Search for the cell housing the specified text and yield its [x, y] center coordinate. 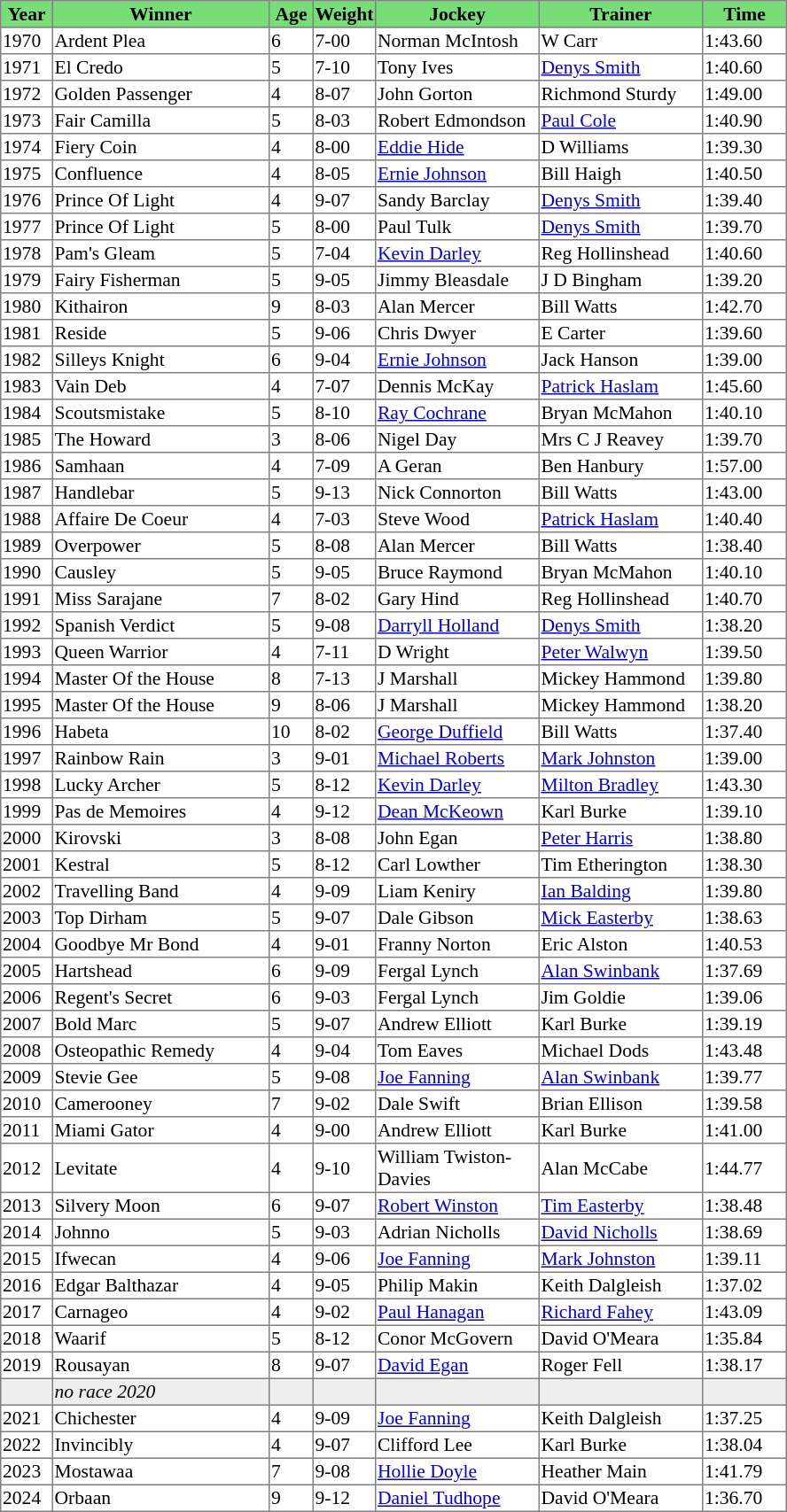
Queen Warrior [160, 652]
Pas de Memoires [160, 811]
George Duffield [457, 732]
Nigel Day [457, 439]
J D Bingham [620, 280]
2004 [27, 944]
no race 2020 [160, 1392]
1971 [27, 67]
1:42.70 [744, 306]
Paul Cole [620, 120]
Year [27, 14]
Rousayan [160, 1365]
10 [292, 732]
Kirovski [160, 838]
Weight [344, 14]
Alan McCabe [620, 1168]
1976 [27, 200]
Nick Connorton [457, 492]
Bill Haigh [620, 174]
1981 [27, 333]
1993 [27, 652]
2011 [27, 1130]
John Gorton [457, 94]
Regent's Secret [160, 997]
1:40.70 [744, 599]
8-10 [344, 413]
1:36.70 [744, 1498]
1977 [27, 227]
Invincibly [160, 1445]
Mrs C J Reavey [620, 439]
2017 [27, 1312]
1988 [27, 519]
1:39.20 [744, 280]
1:38.48 [744, 1206]
Robert Edmondson [457, 120]
1:38.17 [744, 1365]
E Carter [620, 333]
Reside [160, 333]
1:44.77 [744, 1168]
Brian Ellison [620, 1104]
Paul Hanagan [457, 1312]
9-00 [344, 1130]
Darryll Holland [457, 625]
John Egan [457, 838]
Adrian Nicholls [457, 1232]
1:39.40 [744, 200]
Bold Marc [160, 1024]
Dale Swift [457, 1104]
1:43.60 [744, 41]
Time [744, 14]
Philip Makin [457, 1285]
2005 [27, 971]
Affaire De Coeur [160, 519]
Travelling Band [160, 891]
8-07 [344, 94]
El Credo [160, 67]
Steve Wood [457, 519]
2000 [27, 838]
2024 [27, 1498]
7-13 [344, 678]
2012 [27, 1168]
Winner [160, 14]
2010 [27, 1104]
1980 [27, 306]
Dean McKeown [457, 811]
2006 [27, 997]
8-05 [344, 174]
Fair Camilla [160, 120]
1:39.60 [744, 333]
Overpower [160, 546]
1:40.50 [744, 174]
1978 [27, 253]
Confluence [160, 174]
2023 [27, 1471]
1982 [27, 360]
1:41.79 [744, 1471]
Scoutsmistake [160, 413]
The Howard [160, 439]
Vain Deb [160, 386]
2003 [27, 918]
D Williams [620, 147]
Mostawaa [160, 1471]
Franny Norton [457, 944]
Jockey [457, 14]
Tony Ives [457, 67]
9-10 [344, 1168]
2018 [27, 1338]
Richmond Sturdy [620, 94]
7-11 [344, 652]
Eric Alston [620, 944]
Richard Fahey [620, 1312]
1:40.90 [744, 120]
Kestral [160, 865]
1:40.53 [744, 944]
Golden Passenger [160, 94]
Mick Easterby [620, 918]
7-04 [344, 253]
Chichester [160, 1418]
Fairy Fisherman [160, 280]
Daniel Tudhope [457, 1498]
1:39.77 [744, 1077]
1:38.40 [744, 546]
1998 [27, 785]
Kithairon [160, 306]
2014 [27, 1232]
1:43.48 [744, 1051]
2007 [27, 1024]
7-00 [344, 41]
9-13 [344, 492]
1974 [27, 147]
Sandy Barclay [457, 200]
2002 [27, 891]
Silleys Knight [160, 360]
Jimmy Bleasdale [457, 280]
Robert Winston [457, 1206]
2019 [27, 1365]
Peter Walwyn [620, 652]
Ian Balding [620, 891]
1984 [27, 413]
Dennis McKay [457, 386]
Age [292, 14]
1991 [27, 599]
2015 [27, 1259]
Habeta [160, 732]
David Nicholls [620, 1232]
1:43.09 [744, 1312]
Silvery Moon [160, 1206]
Michael Dods [620, 1051]
1:43.30 [744, 785]
A Geran [457, 466]
1:57.00 [744, 466]
Miami Gator [160, 1130]
Peter Harris [620, 838]
Liam Keniry [457, 891]
7-09 [344, 466]
W Carr [620, 41]
Fiery Coin [160, 147]
Michael Roberts [457, 758]
1992 [27, 625]
Dale Gibson [457, 918]
Roger Fell [620, 1365]
Hartshead [160, 971]
Pam's Gleam [160, 253]
1989 [27, 546]
1985 [27, 439]
Lucky Archer [160, 785]
Gary Hind [457, 599]
D Wright [457, 652]
Norman McIntosh [457, 41]
7-07 [344, 386]
Osteopathic Remedy [160, 1051]
1994 [27, 678]
Trainer [620, 14]
2022 [27, 1445]
1:38.69 [744, 1232]
1:39.10 [744, 811]
1983 [27, 386]
Ben Hanbury [620, 466]
Top Dirham [160, 918]
2001 [27, 865]
2021 [27, 1418]
1:43.00 [744, 492]
1:45.60 [744, 386]
Ifwecan [160, 1259]
7-10 [344, 67]
1975 [27, 174]
2016 [27, 1285]
Heather Main [620, 1471]
1:38.80 [744, 838]
1:37.25 [744, 1418]
1990 [27, 572]
Carl Lowther [457, 865]
1:37.40 [744, 732]
Johnno [160, 1232]
1:39.50 [744, 652]
1970 [27, 41]
Ray Cochrane [457, 413]
2013 [27, 1206]
1:39.06 [744, 997]
1:39.11 [744, 1259]
1997 [27, 758]
1979 [27, 280]
Carnageo [160, 1312]
Orbaan [160, 1498]
Bruce Raymond [457, 572]
Causley [160, 572]
1999 [27, 811]
Paul Tulk [457, 227]
Levitate [160, 1168]
1:39.58 [744, 1104]
1:49.00 [744, 94]
1:40.40 [744, 519]
Conor McGovern [457, 1338]
1:39.19 [744, 1024]
Chris Dwyer [457, 333]
1:39.30 [744, 147]
1:37.02 [744, 1285]
Stevie Gee [160, 1077]
Tim Etherington [620, 865]
David Egan [457, 1365]
1:38.30 [744, 865]
Clifford Lee [457, 1445]
Handlebar [160, 492]
William Twiston-Davies [457, 1168]
Milton Bradley [620, 785]
Jack Hanson [620, 360]
Miss Sarajane [160, 599]
1995 [27, 705]
1996 [27, 732]
Hollie Doyle [457, 1471]
Goodbye Mr Bond [160, 944]
Rainbow Rain [160, 758]
Ardent Plea [160, 41]
1987 [27, 492]
7-03 [344, 519]
1:37.69 [744, 971]
Tom Eaves [457, 1051]
1986 [27, 466]
2009 [27, 1077]
Samhaan [160, 466]
1972 [27, 94]
Tim Easterby [620, 1206]
1973 [27, 120]
1:38.04 [744, 1445]
Jim Goldie [620, 997]
1:35.84 [744, 1338]
Eddie Hide [457, 147]
Edgar Balthazar [160, 1285]
1:38.63 [744, 918]
2008 [27, 1051]
Waarif [160, 1338]
Camerooney [160, 1104]
Spanish Verdict [160, 625]
1:41.00 [744, 1130]
